Determine the (X, Y) coordinate at the center of the cell enclosing the given text.  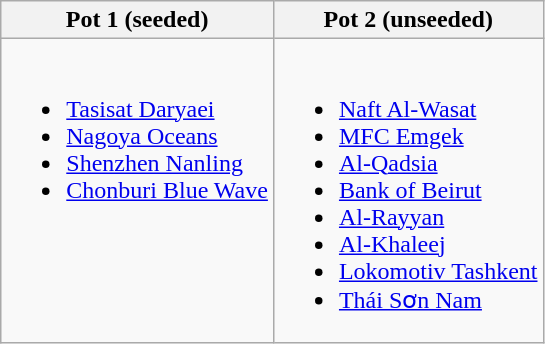
Pot 2 (unseeded) (408, 20)
Naft Al-Wasat MFC Emgek Al-Qadsia Bank of Beirut Al-Rayyan Al-Khaleej Lokomotiv Tashkent Thái Sơn Nam (408, 191)
Tasisat Daryaei Nagoya Oceans Shenzhen Nanling Chonburi Blue Wave (138, 191)
Pot 1 (seeded) (138, 20)
